Detect which cell encompasses the target text, then output its (X, Y) center coordinate. 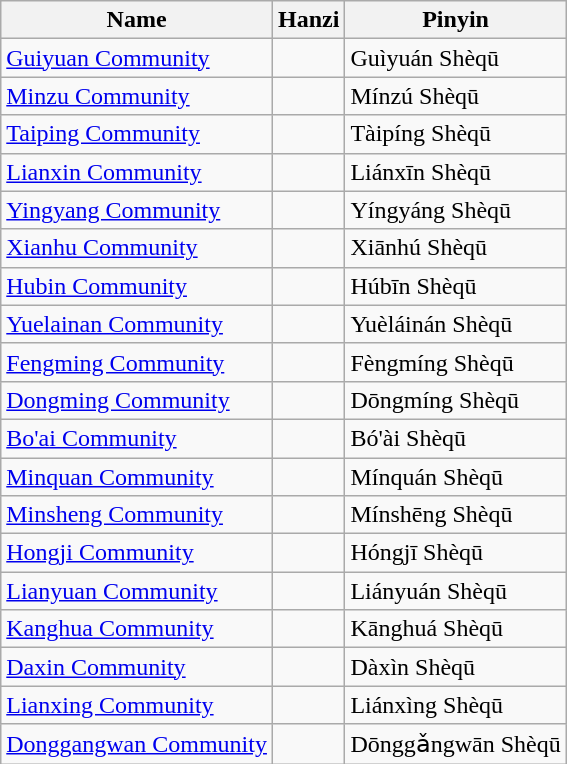
Dongming Community (137, 400)
Name (137, 20)
Donggangwan Community (137, 744)
Hóngjī Shèqū (456, 553)
Fèngmíng Shèqū (456, 362)
Mínquán Shèqū (456, 477)
Lianxing Community (137, 705)
Guiyuan Community (137, 58)
Minquan Community (137, 477)
Dàxìn Shèqū (456, 667)
Bo'ai Community (137, 438)
Kanghua Community (137, 629)
Hubin Community (137, 286)
Hanzi (308, 20)
Lianyuan Community (137, 591)
Daxin Community (137, 667)
Liánxīn Shèqū (456, 172)
Minsheng Community (137, 515)
Mínzú Shèqū (456, 96)
Yíngyáng Shèqū (456, 210)
Xianhu Community (137, 248)
Hongji Community (137, 553)
Liányuán Shèqū (456, 591)
Mínshēng Shèqū (456, 515)
Liánxìng Shèqū (456, 705)
Yingyang Community (137, 210)
Kānghuá Shèqū (456, 629)
Xiānhú Shèqū (456, 248)
Dōngmíng Shèqū (456, 400)
Guìyuán Shèqū (456, 58)
Taiping Community (137, 134)
Húbīn Shèqū (456, 286)
Yuelainan Community (137, 324)
Tàipíng Shèqū (456, 134)
Minzu Community (137, 96)
Fengming Community (137, 362)
Yuèláinán Shèqū (456, 324)
Bó'ài Shèqū (456, 438)
Dōnggǎngwān Shèqū (456, 744)
Pinyin (456, 20)
Lianxin Community (137, 172)
